Scan for the cell matching the given text and deliver its (X, Y) coordinate at center. 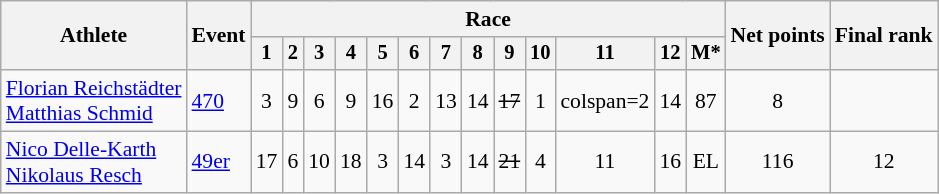
EL (706, 162)
Event (219, 36)
Nico Delle-KarthNikolaus Resch (94, 162)
7 (446, 54)
Florian ReichstädterMatthias Schmid (94, 100)
13 (446, 100)
5 (383, 54)
Race (488, 19)
M* (706, 54)
116 (778, 162)
colspan=2 (604, 100)
18 (351, 162)
Net points (778, 36)
470 (219, 100)
49er (219, 162)
21 (510, 162)
87 (706, 100)
Final rank (884, 36)
Athlete (94, 36)
